From the cell containing the given text, extract its center point as [X, Y] coordinate. 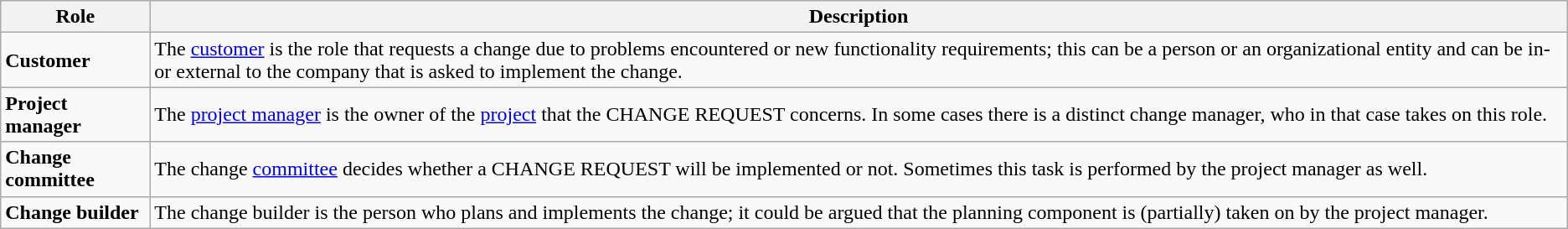
Description [859, 17]
Project manager [75, 114]
Customer [75, 60]
The change committee decides whether a CHANGE REQUEST will be implemented or not. Sometimes this task is performed by the project manager as well. [859, 169]
Change committee [75, 169]
Role [75, 17]
Change builder [75, 212]
